Search for the cell housing the specified text and yield its [X, Y] center coordinate. 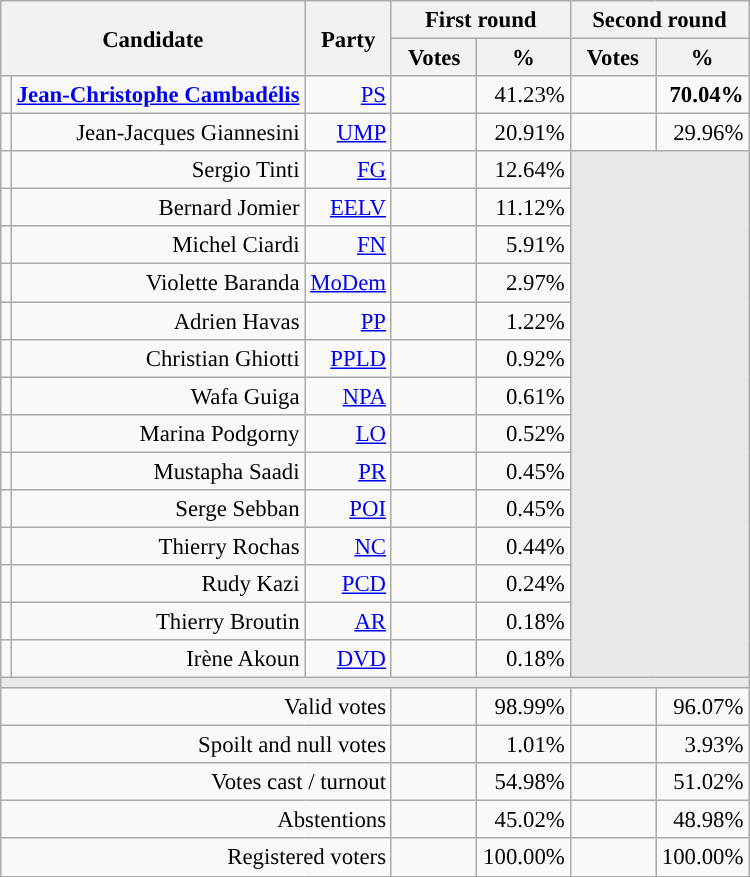
UMP [348, 133]
48.98% [702, 820]
12.64% [524, 170]
0.92% [524, 358]
Irène Akoun [158, 659]
5.91% [524, 245]
Jean-Jacques Giannesini [158, 133]
41.23% [524, 95]
Party [348, 38]
Abstentions [196, 820]
2.97% [524, 283]
NC [348, 546]
54.98% [524, 782]
EELV [348, 208]
MoDem [348, 283]
Jean-Christophe Cambadélis [158, 95]
Serge Sebban [158, 509]
Wafa Guiga [158, 396]
PR [348, 471]
Bernard Jomier [158, 208]
PP [348, 321]
Votes cast / turnout [196, 782]
3.93% [702, 745]
PS [348, 95]
70.04% [702, 95]
Christian Ghiotti [158, 358]
0.24% [524, 584]
FG [348, 170]
Valid votes [196, 707]
45.02% [524, 820]
LO [348, 433]
Violette Baranda [158, 283]
96.07% [702, 707]
PCD [348, 584]
FN [348, 245]
51.02% [702, 782]
Thierry Broutin [158, 621]
Marina Podgorny [158, 433]
Adrien Havas [158, 321]
Thierry Rochas [158, 546]
20.91% [524, 133]
Candidate [153, 38]
NPA [348, 396]
Rudy Kazi [158, 584]
1.22% [524, 321]
Registered voters [196, 858]
POI [348, 509]
11.12% [524, 208]
First round [480, 20]
29.96% [702, 133]
0.44% [524, 546]
0.52% [524, 433]
Mustapha Saadi [158, 471]
Spoilt and null votes [196, 745]
Michel Ciardi [158, 245]
Sergio Tinti [158, 170]
98.99% [524, 707]
Second round [660, 20]
0.61% [524, 396]
AR [348, 621]
PPLD [348, 358]
1.01% [524, 745]
DVD [348, 659]
